Scan for the cell matching the given text and deliver its (x, y) coordinate at center. 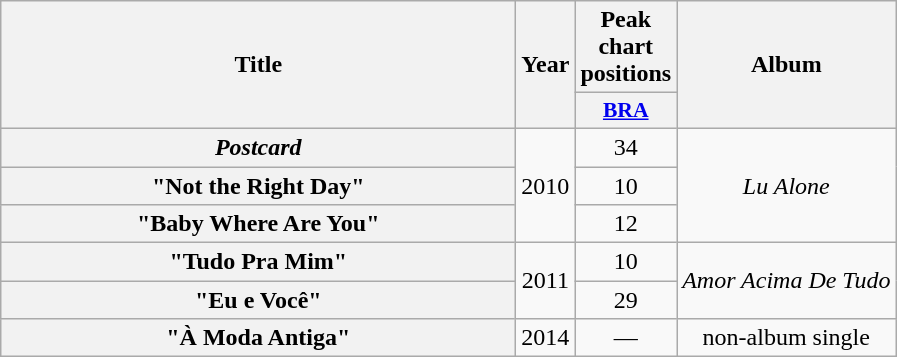
"Baby Where Are You" (258, 224)
— (626, 338)
Lu Alone (786, 185)
Album (786, 65)
29 (626, 300)
2010 (546, 185)
Year (546, 65)
2014 (546, 338)
BRA (626, 111)
Postcard (258, 147)
"Not the Right Day" (258, 185)
"Tudo Pra Mim" (258, 262)
"Eu e Você" (258, 300)
non-album single (786, 338)
Peak chart positions (626, 47)
Title (258, 65)
"À Moda Antiga" (258, 338)
2011 (546, 281)
Amor Acima De Tudo (786, 281)
12 (626, 224)
34 (626, 147)
